Extract the (x, y) coordinate from the center of the cell holding the provided text.  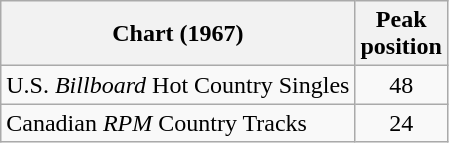
Peakposition (401, 34)
24 (401, 123)
Canadian RPM Country Tracks (178, 123)
48 (401, 85)
Chart (1967) (178, 34)
U.S. Billboard Hot Country Singles (178, 85)
